Return the [X, Y] coordinate for the center point of the cell that contains the specified text.  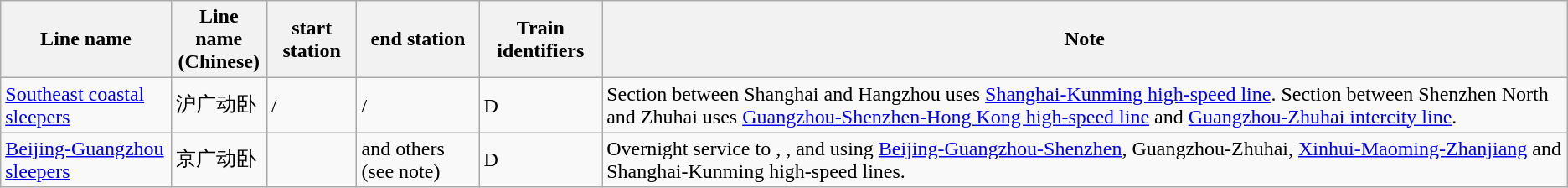
and others (see note) [418, 159]
沪广动卧 [219, 106]
Train identifiers [541, 39]
Note [1086, 39]
Line name [85, 39]
京广动卧 [219, 159]
Beijing-Guangzhou sleepers [85, 159]
Overnight service to , , and using Beijing-Guangzhou-Shenzhen, Guangzhou-Zhuhai, Xinhui-Maoming-Zhanjiang and Shanghai-Kunming high-speed lines. [1086, 159]
end station [418, 39]
Line name(Chinese) [219, 39]
Southeast coastal sleepers [85, 106]
start station [312, 39]
